Search for the cell housing the specified text and yield its (X, Y) center coordinate. 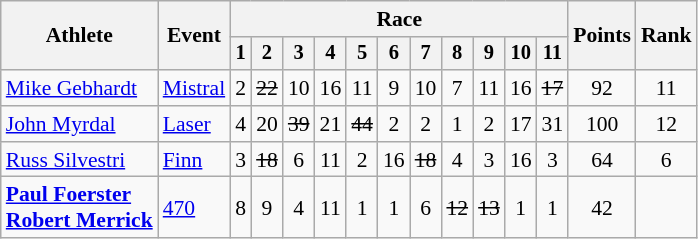
Rank (666, 36)
21 (331, 124)
39 (299, 124)
Event (194, 36)
470 (194, 208)
Athlete (80, 36)
Points (602, 36)
100 (602, 124)
5 (362, 54)
Finn (194, 160)
Mistral (194, 88)
Race (399, 19)
Russ Silvestri (80, 160)
Laser (194, 124)
13 (489, 208)
92 (602, 88)
42 (602, 208)
John Myrdal (80, 124)
Paul FoersterRobert Merrick (80, 208)
31 (553, 124)
64 (602, 160)
20 (267, 124)
Mike Gebhardt (80, 88)
44 (362, 124)
22 (267, 88)
